Determine the [X, Y] coordinate at the center of the cell enclosing the given text.  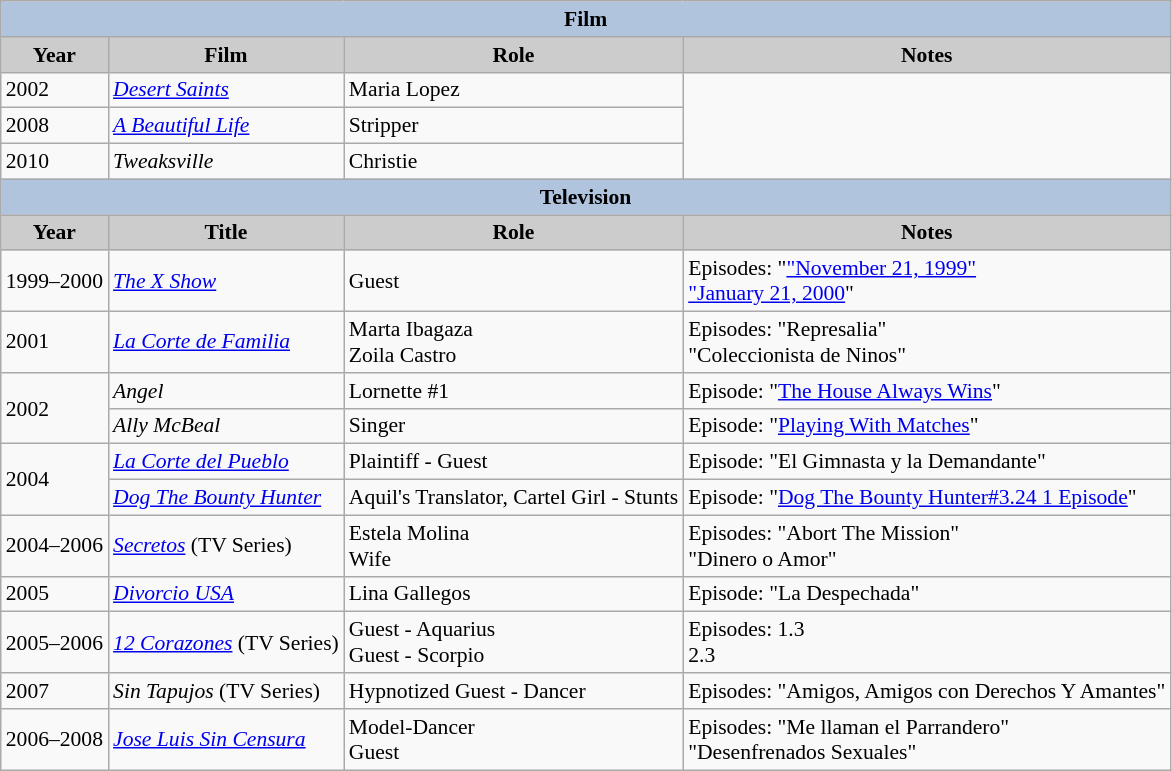
Ally McBeal [226, 426]
Model-DancerGuest [514, 740]
Guest - AquariusGuest - Scorpio [514, 642]
Plaintiff - Guest [514, 462]
Title [226, 233]
Episodes: "Represalia""Coleccionista de Ninos" [926, 342]
Guest [514, 282]
Estela MolinaWife [514, 546]
2001 [54, 342]
Episodes: "Me llaman el Parrandero""Desenfrenados Sexuales" [926, 740]
Episodes: "Amigos, Amigos con Derechos Y Amantes" [926, 691]
Dog The Bounty Hunter [226, 498]
The X Show [226, 282]
Jose Luis Sin Censura [226, 740]
A Beautiful Life [226, 126]
Hypnotized Guest - Dancer [514, 691]
Lornette #1 [514, 391]
2010 [54, 162]
Episodes: "Abort The Mission""Dinero o Amor" [926, 546]
Divorcio USA [226, 594]
12 Corazones (TV Series) [226, 642]
Episode: "La Despechada" [926, 594]
2004–2006 [54, 546]
Christie [514, 162]
Angel [226, 391]
Maria Lopez [514, 90]
2007 [54, 691]
Episodes: 1.32.3 [926, 642]
Secretos (TV Series) [226, 546]
Stripper [514, 126]
Singer [514, 426]
2005 [54, 594]
Aquil's Translator, Cartel Girl - Stunts [514, 498]
2006–2008 [54, 740]
Sin Tapujos (TV Series) [226, 691]
Episode: "Dog The Bounty Hunter#3.24 1 Episode" [926, 498]
Episode: "The House Always Wins" [926, 391]
La Corte del Pueblo [226, 462]
Tweaksville [226, 162]
Episode: "El Gimnasta y la Demandante" [926, 462]
2005–2006 [54, 642]
Desert Saints [226, 90]
Lina Gallegos [514, 594]
La Corte de Familia [226, 342]
2004 [54, 480]
Episode: "Playing With Matches" [926, 426]
Episodes: ""November 21, 1999""January 21, 2000" [926, 282]
Television [586, 197]
1999–2000 [54, 282]
2008 [54, 126]
Marta IbagazaZoila Castro [514, 342]
